Find where the given text appears and provide that cell's center as (x, y) coordinate. 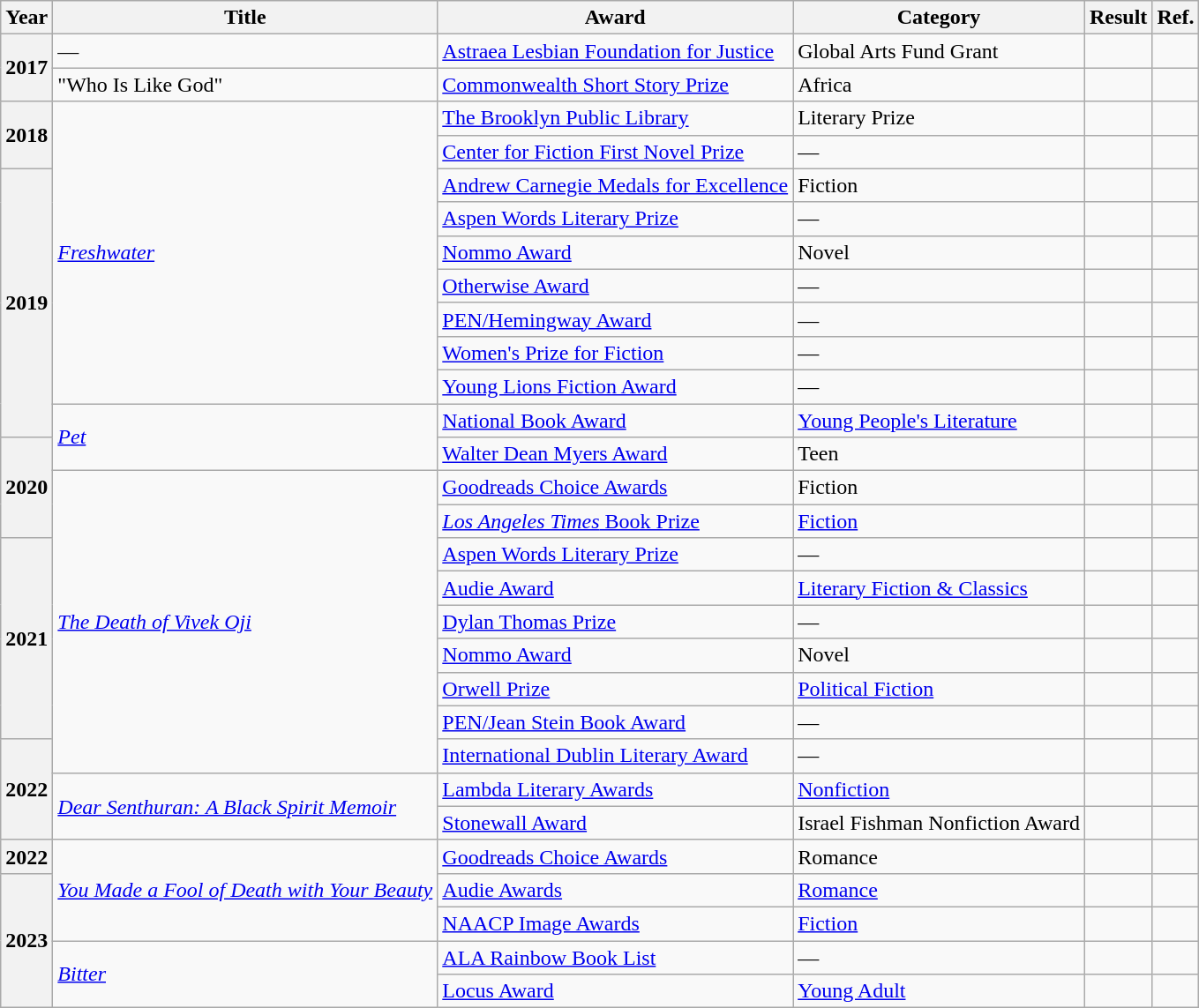
Literary Fiction & Classics (939, 588)
NAACP Image Awards (616, 923)
2018 (26, 135)
Center for Fiction First Novel Prize (616, 152)
Freshwater (245, 252)
2017 (26, 68)
Women's Prize for Fiction (616, 353)
Audie Award (616, 588)
Audie Awards (616, 890)
You Made a Fool of Death with Your Beauty (245, 890)
2021 (26, 638)
Commonwealth Short Story Prize (616, 85)
Result (1118, 18)
Dear Senthuran: A Black Spirit Memoir (245, 806)
Stonewall Award (616, 823)
Lambda Literary Awards (616, 789)
The Death of Vivek Oji (245, 623)
Title (245, 18)
Young Lions Fiction Award (616, 386)
Year (26, 18)
2019 (26, 302)
Award (616, 18)
Young People's Literature (939, 421)
Category (939, 18)
Ref. (1175, 18)
Nonfiction (939, 789)
National Book Award (616, 421)
"Who Is Like God" (245, 85)
Young Adult (939, 991)
Political Fiction (939, 689)
Bitter (245, 974)
Literary Prize (939, 118)
International Dublin Literary Award (616, 756)
Pet (245, 437)
Dylan Thomas Prize (616, 622)
PEN/Jean Stein Book Award (616, 722)
2020 (26, 488)
Israel Fishman Nonfiction Award (939, 823)
Astraea Lesbian Foundation for Justice (616, 51)
Global Arts Fund Grant (939, 51)
2023 (26, 940)
Walter Dean Myers Award (616, 454)
Andrew Carnegie Medals for Excellence (616, 185)
Orwell Prize (616, 689)
ALA Rainbow Book List (616, 957)
Otherwise Award (616, 286)
Locus Award (616, 991)
Africa (939, 85)
Los Angeles Times Book Prize (616, 521)
Teen (939, 454)
The Brooklyn Public Library (616, 118)
PEN/Hemingway Award (616, 319)
